Determine the [x, y] coordinate at the center of the cell enclosing the given text.  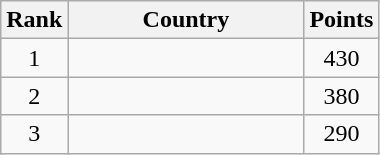
380 [342, 96]
1 [34, 58]
Country [186, 20]
3 [34, 134]
Points [342, 20]
2 [34, 96]
Rank [34, 20]
290 [342, 134]
430 [342, 58]
